Output the [X, Y] coordinate of the center of the cell containing the given text.  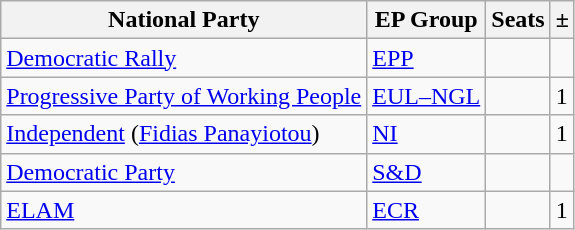
EUL–NGL [426, 96]
NI [426, 134]
ECR [426, 210]
± [562, 20]
S&D [426, 172]
ELAM [184, 210]
Progressive Party of Working People [184, 96]
Independent (Fidias Panayiotou) [184, 134]
EPP [426, 58]
Democratic Party [184, 172]
Seats [518, 20]
National Party [184, 20]
Democratic Rally [184, 58]
EP Group [426, 20]
